Return the (x, y) coordinate for the center point of the cell that contains the specified text.  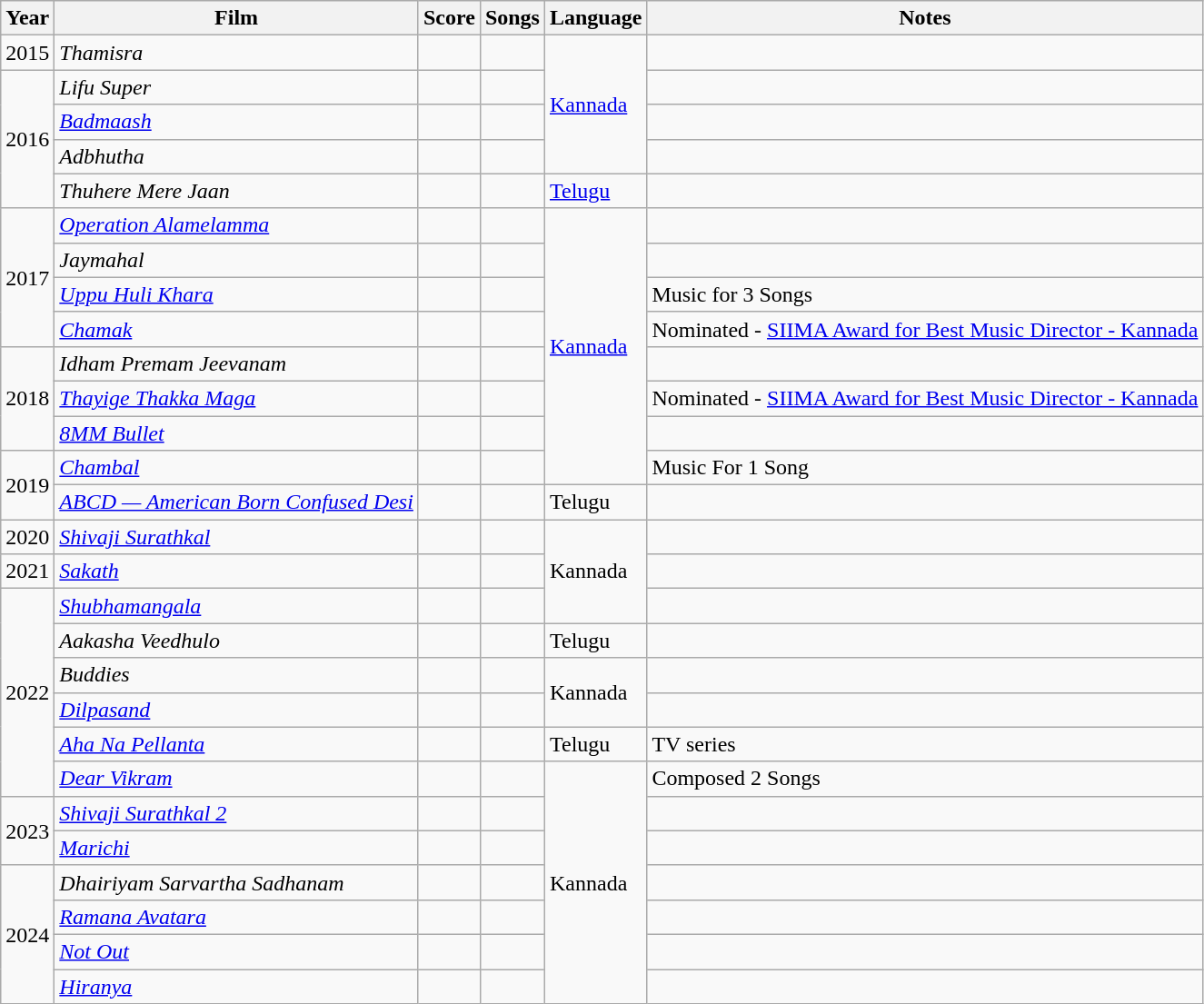
Language (595, 18)
Songs (512, 18)
2021 (27, 572)
Chamak (236, 329)
Aha Na Pellanta (236, 744)
Composed 2 Songs (925, 779)
Chambal (236, 468)
Shivaji Surathkal 2 (236, 813)
Shubhamangala (236, 606)
Dear Vikram (236, 779)
Badmaash (236, 122)
Thuhere Mere Jaan (236, 191)
Score (449, 18)
Dilpasand (236, 710)
Sakath (236, 572)
2023 (27, 830)
Music for 3 Songs (925, 294)
Jaymahal (236, 260)
Aakasha Veedhulo (236, 641)
Idham Premam Jeevanam (236, 363)
2022 (27, 692)
2018 (27, 398)
Buddies (236, 675)
Uppu Huli Khara (236, 294)
2017 (27, 277)
8MM Bullet (236, 433)
2015 (27, 53)
Adbhutha (236, 156)
2019 (27, 485)
ABCD — American Born Confused Desi (236, 502)
2024 (27, 934)
Thamisra (236, 53)
Not Out (236, 951)
Marichi (236, 848)
Notes (925, 18)
Ramana Avatara (236, 917)
Music For 1 Song (925, 468)
2020 (27, 537)
Operation Alamelamma (236, 225)
Shivaji Surathkal (236, 537)
TV series (925, 744)
Film (236, 18)
Year (27, 18)
Thayige Thakka Maga (236, 398)
Lifu Super (236, 87)
Dhairiyam Sarvartha Sadhanam (236, 882)
2016 (27, 139)
Hiranya (236, 986)
